From the cell containing the given text, extract its center point as [X, Y] coordinate. 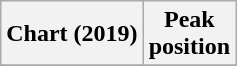
Chart (2019) [72, 34]
Peakposition [189, 34]
